Determine the (x, y) coordinate at the center of the cell enclosing the given text.  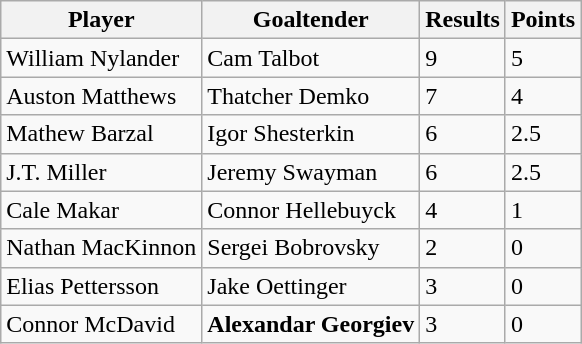
Igor Shesterkin (311, 134)
Sergei Bobrovsky (311, 248)
7 (463, 96)
Cale Makar (102, 210)
Elias Pettersson (102, 286)
J.T. Miller (102, 172)
Thatcher Demko (311, 96)
Jake Oettinger (311, 286)
Connor McDavid (102, 324)
Auston Matthews (102, 96)
2 (463, 248)
Mathew Barzal (102, 134)
Alexandar Georgiev (311, 324)
Goaltender (311, 20)
Jeremy Swayman (311, 172)
William Nylander (102, 58)
Results (463, 20)
1 (542, 210)
Nathan MacKinnon (102, 248)
Player (102, 20)
Cam Talbot (311, 58)
Connor Hellebuyck (311, 210)
5 (542, 58)
Points (542, 20)
9 (463, 58)
